Find where the given text appears and provide that cell's center as [X, Y] coordinate. 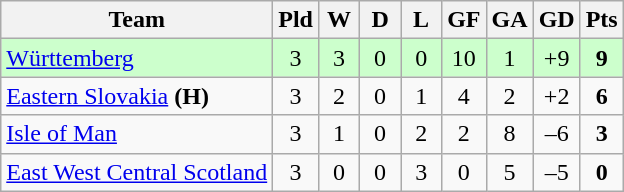
GD [556, 20]
–5 [556, 172]
4 [464, 96]
–6 [556, 134]
Isle of Man [137, 134]
10 [464, 58]
GF [464, 20]
Pts [602, 20]
+9 [556, 58]
W [338, 20]
East West Central Scotland [137, 172]
L [422, 20]
6 [602, 96]
8 [510, 134]
Württemberg [137, 58]
5 [510, 172]
D [380, 20]
GA [510, 20]
Eastern Slovakia (H) [137, 96]
Pld [296, 20]
9 [602, 58]
+2 [556, 96]
Team [137, 20]
